Find where the given text appears and provide that cell's center as (X, Y) coordinate. 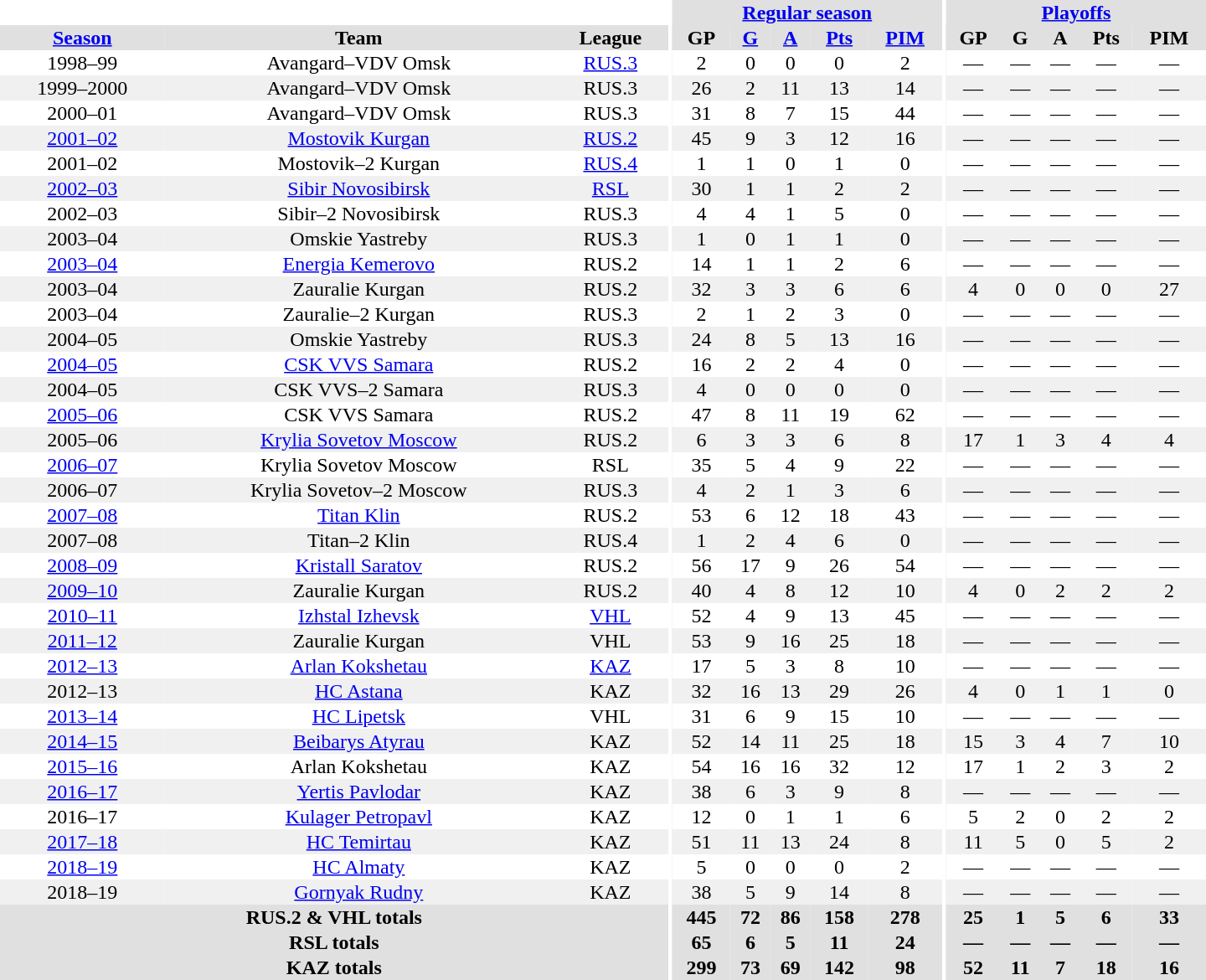
44 (905, 113)
142 (839, 967)
299 (702, 967)
HC Astana (358, 691)
65 (702, 942)
69 (791, 967)
30 (702, 188)
27 (1169, 289)
Yertis Pavlodar (358, 792)
2017–18 (82, 842)
Sibir Novosibirsk (358, 188)
56 (702, 565)
2011–12 (82, 641)
2010–11 (82, 616)
43 (905, 515)
Izhstal Izhevsk (358, 616)
Zauralie–2 Kurgan (358, 314)
2014–15 (82, 741)
League (611, 38)
51 (702, 842)
29 (839, 691)
Sibir–2 Novosibirsk (358, 214)
2013–14 (82, 716)
Krylia Sovetov–2 Moscow (358, 490)
HC Almaty (358, 867)
Gornyak Rudny (358, 892)
2015–16 (82, 766)
RSL totals (334, 942)
HC Lipetsk (358, 716)
22 (905, 465)
Regular season (807, 13)
35 (702, 465)
72 (750, 917)
Playoffs (1076, 13)
2009–10 (82, 591)
33 (1169, 917)
Season (82, 38)
Mostovik Kurgan (358, 138)
19 (839, 415)
Team (358, 38)
Energia Kemerovo (358, 264)
KAZ totals (334, 967)
Beibarys Atyrau (358, 741)
Titan Klin (358, 515)
40 (702, 591)
2000–01 (82, 113)
HC Temirtau (358, 842)
278 (905, 917)
158 (839, 917)
2008–09 (82, 565)
47 (702, 415)
98 (905, 967)
Kristall Saratov (358, 565)
RUS.2 & VHL totals (334, 917)
Mostovik–2 Kurgan (358, 163)
CSK VVS–2 Samara (358, 389)
1999–2000 (82, 88)
73 (750, 967)
1998–99 (82, 63)
86 (791, 917)
Titan–2 Klin (358, 540)
445 (702, 917)
62 (905, 415)
Kulager Petropavl (358, 817)
